Pinpoint the cell where the given text exists, returning its [x, y] midpoint coordinate. 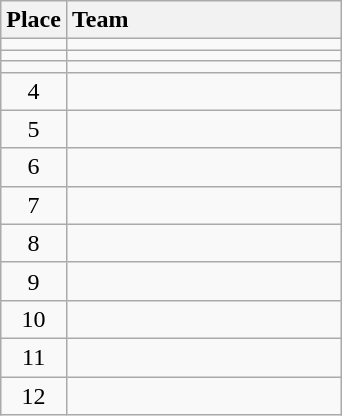
9 [34, 281]
10 [34, 319]
6 [34, 167]
5 [34, 129]
11 [34, 357]
7 [34, 205]
Place [34, 20]
4 [34, 91]
Team [204, 20]
8 [34, 243]
12 [34, 395]
